Pinpoint the cell where the given text exists, returning its (x, y) midpoint coordinate. 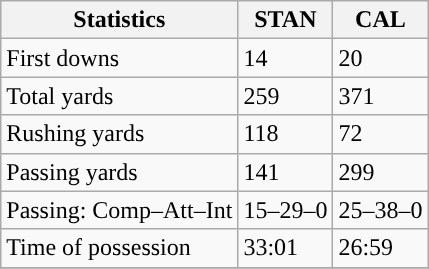
STAN (286, 20)
25–38–0 (380, 210)
299 (380, 172)
CAL (380, 20)
141 (286, 172)
Passing: Comp–Att–Int (120, 210)
259 (286, 96)
371 (380, 96)
Rushing yards (120, 134)
15–29–0 (286, 210)
Statistics (120, 20)
First downs (120, 58)
14 (286, 58)
118 (286, 134)
Time of possession (120, 248)
72 (380, 134)
20 (380, 58)
33:01 (286, 248)
Passing yards (120, 172)
Total yards (120, 96)
26:59 (380, 248)
